Search for the cell housing the specified text and yield its [x, y] center coordinate. 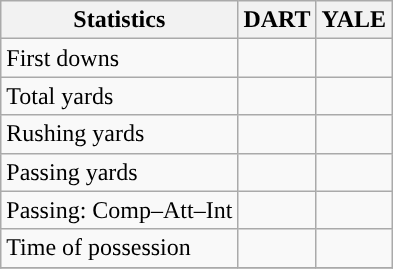
Time of possession [120, 248]
Statistics [120, 20]
Passing: Comp–Att–Int [120, 210]
First downs [120, 58]
Rushing yards [120, 134]
DART [277, 20]
YALE [354, 20]
Total yards [120, 96]
Passing yards [120, 172]
